Determine the (x, y) coordinate at the center of the cell enclosing the given text.  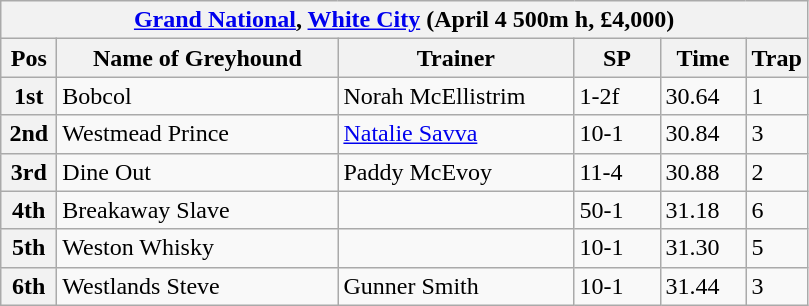
3rd (29, 172)
SP (617, 58)
Trap (776, 58)
Time (703, 58)
5th (29, 248)
50-1 (617, 210)
Bobcol (198, 96)
31.18 (703, 210)
2 (776, 172)
Norah McEllistrim (456, 96)
Breakaway Slave (198, 210)
30.64 (703, 96)
2nd (29, 134)
Weston Whisky (198, 248)
6 (776, 210)
Name of Greyhound (198, 58)
Gunner Smith (456, 286)
4th (29, 210)
Pos (29, 58)
Natalie Savva (456, 134)
1st (29, 96)
Westmead Prince (198, 134)
31.44 (703, 286)
6th (29, 286)
Dine Out (198, 172)
30.84 (703, 134)
1-2f (617, 96)
1 (776, 96)
Trainer (456, 58)
Westlands Steve (198, 286)
11-4 (617, 172)
Paddy McEvoy (456, 172)
Grand National, White City (April 4 500m h, £4,000) (404, 20)
30.88 (703, 172)
31.30 (703, 248)
5 (776, 248)
